Provide the [x, y] coordinate of the cell's center where the given text is located.  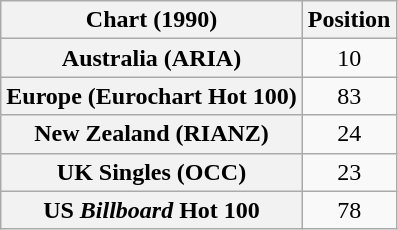
24 [349, 134]
Europe (Eurochart Hot 100) [152, 96]
78 [349, 210]
23 [349, 172]
Australia (ARIA) [152, 58]
83 [349, 96]
US Billboard Hot 100 [152, 210]
UK Singles (OCC) [152, 172]
New Zealand (RIANZ) [152, 134]
10 [349, 58]
Chart (1990) [152, 20]
Position [349, 20]
